Provide the (X, Y) coordinate of the cell's center where the given text is located.  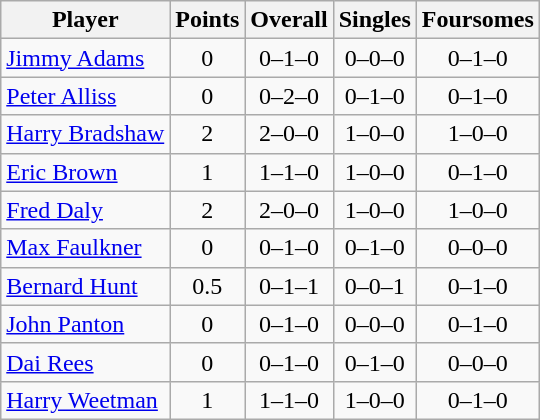
0–0–1 (374, 286)
Player (86, 20)
Harry Bradshaw (86, 134)
Fred Daly (86, 210)
John Panton (86, 324)
Peter Alliss (86, 96)
0–1–1 (289, 286)
Overall (289, 20)
0–2–0 (289, 96)
Foursomes (478, 20)
Points (208, 20)
Max Faulkner (86, 248)
Eric Brown (86, 172)
Singles (374, 20)
Jimmy Adams (86, 58)
Bernard Hunt (86, 286)
Harry Weetman (86, 400)
Dai Rees (86, 362)
0.5 (208, 286)
